For the text-containing cell, return its midpoint in [X, Y] coordinate format. 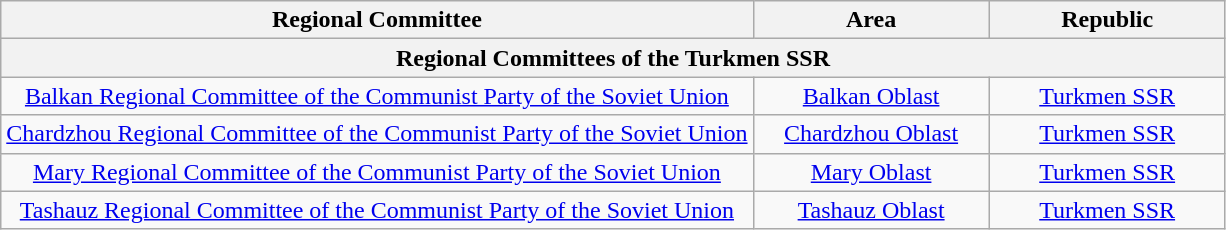
Chardzhou Oblast [871, 134]
Area [871, 20]
Republic [1107, 20]
Regional Committees of the Turkmen SSR [613, 58]
Tashauz Oblast [871, 210]
Mary Regional Committee of the Communist Party of the Soviet Union [377, 172]
Balkan Regional Committee of the Communist Party of the Soviet Union [377, 96]
Balkan Oblast [871, 96]
Tashauz Regional Committee of the Communist Party of the Soviet Union [377, 210]
Mary Oblast [871, 172]
Regional Committee [377, 20]
Chardzhou Regional Committee of the Communist Party of the Soviet Union [377, 134]
